Pinpoint the cell where the given text exists, returning its (x, y) midpoint coordinate. 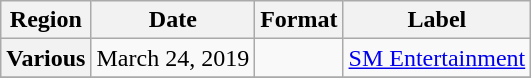
Format (299, 20)
Date (173, 20)
Region (46, 20)
SM Entertainment (437, 58)
Label (437, 20)
March 24, 2019 (173, 58)
Various (46, 58)
